Output the [X, Y] coordinate of the center of the cell containing the given text.  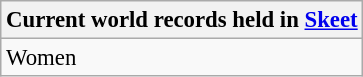
Current world records held in Skeet [182, 20]
Women [182, 58]
